Locate the cell with the specified text and output its (X, Y) center coordinate. 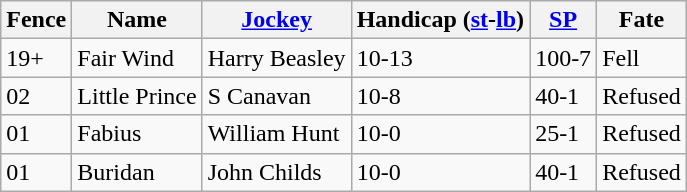
Fate (642, 20)
Fence (36, 20)
Name (137, 20)
02 (36, 96)
Buridan (137, 172)
Jockey (276, 20)
25-1 (564, 134)
Fair Wind (137, 58)
S Canavan (276, 96)
SP (564, 20)
10-8 (440, 96)
10-13 (440, 58)
Harry Beasley (276, 58)
19+ (36, 58)
Little Prince (137, 96)
Fabius (137, 134)
Fell (642, 58)
Handicap (st-lb) (440, 20)
100-7 (564, 58)
William Hunt (276, 134)
John Childs (276, 172)
